Scan for the cell matching the given text and deliver its (x, y) coordinate at center. 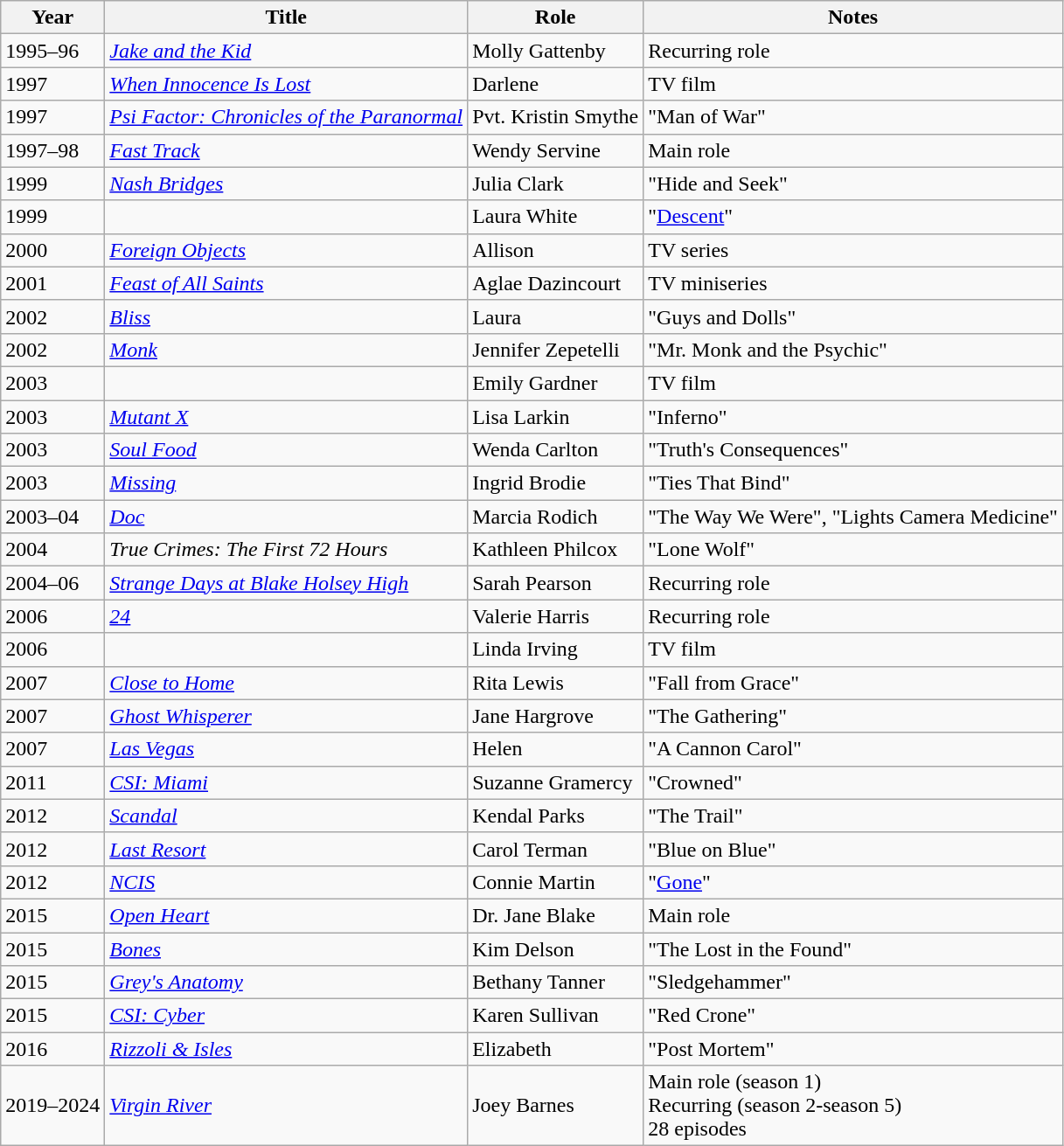
CSI: Miami (287, 782)
Wenda Carlton (556, 450)
Dr. Jane Blake (556, 915)
Fast Track (287, 150)
Bones (287, 948)
Main role (season 1)Recurring (season 2-season 5)28 episodes (853, 1106)
Julia Clark (556, 184)
2000 (52, 250)
"Descent" (853, 217)
"The Way We Were", "Lights Camera Medicine" (853, 517)
Emily Gardner (556, 383)
Psi Factor: Chronicles of the Paranormal (287, 117)
Darlene (556, 84)
TV miniseries (853, 283)
2003–04 (52, 517)
2019–2024 (52, 1106)
Valerie Harris (556, 616)
2004–06 (52, 583)
Last Resort (287, 849)
"Hide and Seek" (853, 184)
Bethany Tanner (556, 983)
Bliss (287, 316)
Doc (287, 517)
Carol Terman (556, 849)
"Lone Wolf" (853, 550)
2016 (52, 1049)
24 (287, 616)
Jane Hargrove (556, 716)
2011 (52, 782)
Title (287, 17)
Notes (853, 17)
"Mr. Monk and the Psychic" (853, 350)
Grey's Anatomy (287, 983)
Open Heart (287, 915)
Marcia Rodich (556, 517)
Jake and the Kid (287, 51)
"Fall from Grace" (853, 683)
When Innocence Is Lost (287, 84)
"Ties That Bind" (853, 483)
2001 (52, 283)
Ingrid Brodie (556, 483)
CSI: Cyber (287, 1016)
Kim Delson (556, 948)
1995–96 (52, 51)
"Red Crone" (853, 1016)
Soul Food (287, 450)
1997–98 (52, 150)
Wendy Servine (556, 150)
Suzanne Gramercy (556, 782)
Virgin River (287, 1106)
"Gone" (853, 882)
Scandal (287, 816)
Ghost Whisperer (287, 716)
Lisa Larkin (556, 417)
Karen Sullivan (556, 1016)
TV series (853, 250)
True Crimes: The First 72 Hours (287, 550)
"Truth's Consequences" (853, 450)
"Post Mortem" (853, 1049)
Rizzoli & Isles (287, 1049)
Missing (287, 483)
Nash Bridges (287, 184)
Aglae Dazincourt (556, 283)
"The Gathering" (853, 716)
Laura White (556, 217)
"Man of War" (853, 117)
Role (556, 17)
"The Lost in the Found" (853, 948)
NCIS (287, 882)
"Guys and Dolls" (853, 316)
Mutant X (287, 417)
Elizabeth (556, 1049)
Molly Gattenby (556, 51)
Helen (556, 749)
Joey Barnes (556, 1106)
Linda Irving (556, 649)
"Crowned" (853, 782)
2004 (52, 550)
Jennifer Zepetelli (556, 350)
"Blue on Blue" (853, 849)
Kathleen Philcox (556, 550)
Feast of All Saints (287, 283)
Kendal Parks (556, 816)
Foreign Objects (287, 250)
Sarah Pearson (556, 583)
Close to Home (287, 683)
Pvt. Kristin Smythe (556, 117)
"The Trail" (853, 816)
Monk (287, 350)
Allison (556, 250)
Strange Days at Blake Holsey High (287, 583)
"Inferno" (853, 417)
Las Vegas (287, 749)
Laura (556, 316)
Year (52, 17)
Rita Lewis (556, 683)
"A Cannon Carol" (853, 749)
"Sledgehammer" (853, 983)
Connie Martin (556, 882)
